Return [x, y] of the center of cell containing provided text 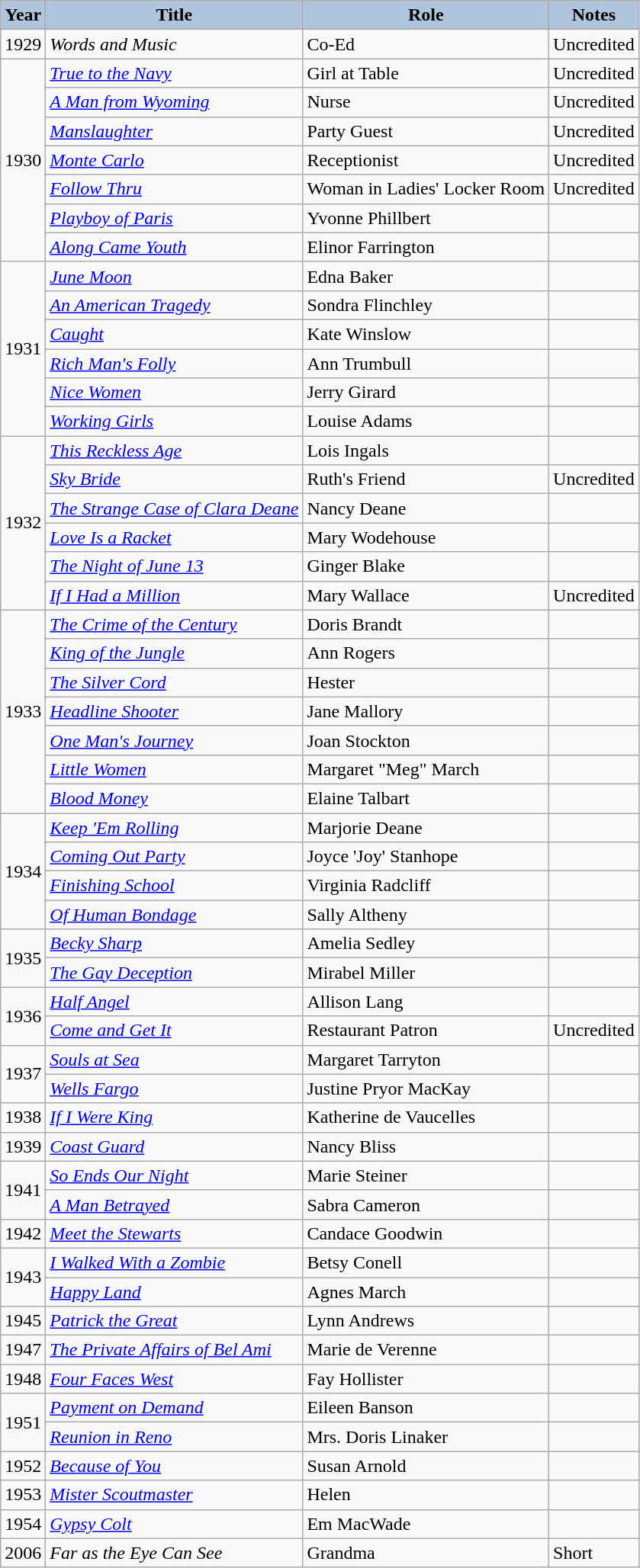
Hester [426, 682]
If I Were King [174, 1117]
The Silver Cord [174, 682]
Ann Rogers [426, 653]
Because of You [174, 1466]
1935 [23, 958]
1936 [23, 1016]
One Man's Journey [174, 740]
Amelia Sedley [426, 944]
Half Angel [174, 1002]
Em MacWade [426, 1524]
Words and Music [174, 44]
The Private Affairs of Bel Ami [174, 1350]
Come and Get It [174, 1031]
Agnes March [426, 1292]
Ginger Blake [426, 566]
1930 [23, 160]
Receptionist [426, 160]
Coast Guard [174, 1146]
1934 [23, 871]
Mary Wallace [426, 595]
Ruth's Friend [426, 479]
True to the Navy [174, 73]
Wells Fargo [174, 1089]
So Ends Our Night [174, 1175]
Virginia Radcliff [426, 886]
Role [426, 15]
1942 [23, 1233]
Title [174, 15]
Patrick the Great [174, 1321]
1952 [23, 1466]
1948 [23, 1379]
Payment on Demand [174, 1408]
Doris Brandt [426, 624]
Meet the Stewarts [174, 1233]
Mirabel Miller [426, 973]
Mary Wodehouse [426, 537]
Louise Adams [426, 422]
Nancy Bliss [426, 1146]
1954 [23, 1524]
A Man Betrayed [174, 1204]
Eileen Banson [426, 1408]
Nancy Deane [426, 508]
Woman in Ladies' Locker Room [426, 189]
1941 [23, 1190]
1929 [23, 44]
Party Guest [426, 131]
Souls at Sea [174, 1060]
Jane Mallory [426, 711]
Working Girls [174, 422]
Lynn Andrews [426, 1321]
Rich Man's Folly [174, 364]
Kate Winslow [426, 334]
Four Faces West [174, 1379]
An American Tragedy [174, 305]
Edna Baker [426, 276]
Becky Sharp [174, 944]
Joyce 'Joy' Stanhope [426, 857]
Coming Out Party [174, 857]
Mrs. Doris Linaker [426, 1437]
Margaret "Meg" March [426, 769]
Love Is a Racket [174, 537]
2006 [23, 1553]
Jerry Girard [426, 393]
Sky Bride [174, 479]
Ann Trumbull [426, 364]
Finishing School [174, 886]
Marie de Verenne [426, 1350]
Betsy Conell [426, 1262]
Caught [174, 334]
Little Women [174, 769]
Monte Carlo [174, 160]
Candace Goodwin [426, 1233]
Follow Thru [174, 189]
Restaurant Patron [426, 1031]
The Gay Deception [174, 973]
Justine Pryor MacKay [426, 1089]
Headline Shooter [174, 711]
Co-Ed [426, 44]
Marie Steiner [426, 1175]
1945 [23, 1321]
The Strange Case of Clara Deane [174, 508]
Grandma [426, 1553]
Gypsy Colt [174, 1524]
The Night of June 13 [174, 566]
1937 [23, 1074]
Along Came Youth [174, 247]
Short [594, 1553]
Joan Stockton [426, 740]
This Reckless Age [174, 451]
Margaret Tarryton [426, 1060]
If I Had a Million [174, 595]
Playboy of Paris [174, 218]
Elinor Farrington [426, 247]
June Moon [174, 276]
Sondra Flinchley [426, 305]
Of Human Bondage [174, 915]
1953 [23, 1495]
1931 [23, 348]
Allison Lang [426, 1002]
Helen [426, 1495]
Keep 'Em Rolling [174, 827]
Notes [594, 15]
Susan Arnold [426, 1466]
1951 [23, 1422]
1943 [23, 1277]
1939 [23, 1146]
Katherine de Vaucelles [426, 1117]
Elaine Talbart [426, 798]
King of the Jungle [174, 653]
Year [23, 15]
Marjorie Deane [426, 827]
The Crime of the Century [174, 624]
1938 [23, 1117]
Sally Altheny [426, 915]
Mister Scoutmaster [174, 1495]
Far as the Eye Can See [174, 1553]
Happy Land [174, 1292]
Nice Women [174, 393]
Girl at Table [426, 73]
Manslaughter [174, 131]
1933 [23, 711]
Reunion in Reno [174, 1437]
I Walked With a Zombie [174, 1262]
Nurse [426, 102]
Sabra Cameron [426, 1204]
1947 [23, 1350]
Lois Ingals [426, 451]
Blood Money [174, 798]
Yvonne Phillbert [426, 218]
Fay Hollister [426, 1379]
1932 [23, 523]
A Man from Wyoming [174, 102]
